Provide the [X, Y] coordinate of the cell's center where the given text is located.  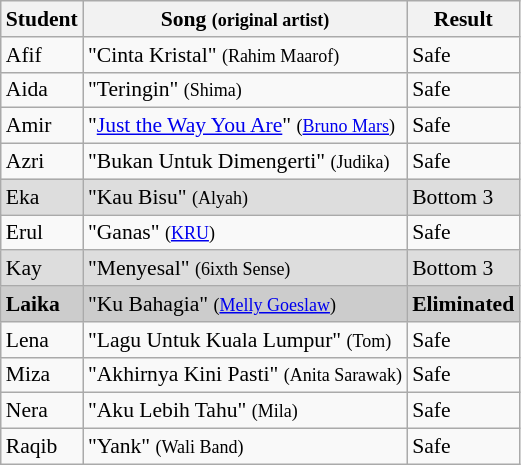
"Menyesal" (6ixth Sense) [245, 269]
"Bukan Untuk Dimengerti" (Judika) [245, 162]
"Aku Lebih Tahu" (Mila) [245, 411]
Raqib [42, 447]
"Akhirnya Kini Pasti" (Anita Sarawak) [245, 375]
"Ku Bahagia" (Melly Goeslaw) [245, 304]
Miza [42, 375]
Song (original artist) [245, 19]
Laika [42, 304]
Azri [42, 162]
Afif [42, 55]
"Just the Way You Are" (Bruno Mars) [245, 126]
Result [463, 19]
Aida [42, 90]
"Ganas" (KRU) [245, 233]
Student [42, 19]
"Kau Bisu" (Alyah) [245, 197]
Lena [42, 340]
Eliminated [463, 304]
"Lagu Untuk Kuala Lumpur" (Tom) [245, 340]
Kay [42, 269]
Nera [42, 411]
"Teringin" (Shima) [245, 90]
Erul [42, 233]
"Cinta Kristal" (Rahim Maarof) [245, 55]
Amir [42, 126]
Eka [42, 197]
"Yank" (Wali Band) [245, 447]
